Detect which cell encompasses the target text, then output its [x, y] center coordinate. 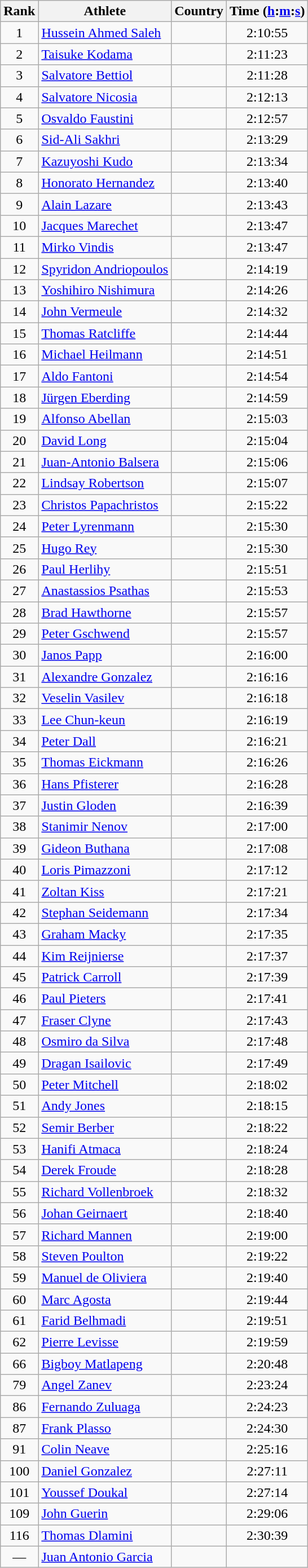
Alain Lazare [105, 204]
Jürgen Eberding [105, 398]
— [19, 1557]
Yoshihiro Nishimura [105, 290]
35 [19, 763]
101 [19, 1492]
2:12:13 [267, 97]
2:17:49 [267, 1063]
Jacques Marechet [105, 226]
Semir Berber [105, 1127]
Stanimir Nenov [105, 827]
2:16:00 [267, 655]
Thomas Dlamini [105, 1535]
31 [19, 677]
13 [19, 290]
4 [19, 97]
52 [19, 1127]
2:17:08 [267, 848]
Hanifi Atmaca [105, 1149]
Youssef Doukal [105, 1492]
11 [19, 247]
33 [19, 720]
Johan Geirnaert [105, 1213]
Richard Vollenbroek [105, 1192]
2:16:28 [267, 784]
2:19:00 [267, 1235]
Kim Reijnierse [105, 956]
2:14:32 [267, 312]
Brad Hawthorne [105, 612]
20 [19, 441]
Veselin Vasilev [105, 698]
Colin Neave [105, 1450]
2:17:00 [267, 827]
Hans Pfisterer [105, 784]
Marc Agosta [105, 1299]
Honorato Hernandez [105, 183]
Zoltan Kiss [105, 891]
Taisuke Kodama [105, 54]
2:23:24 [267, 1385]
Juan Antonio Garcia [105, 1557]
Athlete [105, 11]
50 [19, 1085]
Derek Froude [105, 1170]
Janos Papp [105, 655]
Thomas Eickmann [105, 763]
Thomas Ratcliffe [105, 333]
10 [19, 226]
Daniel Gonzalez [105, 1471]
21 [19, 462]
2:15:51 [267, 569]
2:17:12 [267, 870]
22 [19, 483]
38 [19, 827]
48 [19, 1042]
Stephan Seidemann [105, 913]
2:30:39 [267, 1535]
2:13:34 [267, 161]
2:14:19 [267, 269]
2:17:41 [267, 999]
2:27:11 [267, 1471]
6 [19, 140]
2:18:24 [267, 1149]
2:14:26 [267, 290]
Peter Dall [105, 741]
46 [19, 999]
Sid-Ali Sakhri [105, 140]
2:25:16 [267, 1450]
Pierre Levisse [105, 1342]
34 [19, 741]
42 [19, 913]
54 [19, 1170]
Alfonso Abellan [105, 419]
2:15:06 [267, 462]
2:17:37 [267, 956]
Spyridon Andriopoulos [105, 269]
2:13:43 [267, 204]
2:17:39 [267, 977]
Lee Chun-keun [105, 720]
2:18:40 [267, 1213]
Fernando Zuluaga [105, 1407]
66 [19, 1364]
Salvatore Bettiol [105, 76]
116 [19, 1535]
41 [19, 891]
2:14:59 [267, 398]
Country [199, 11]
18 [19, 398]
26 [19, 569]
15 [19, 333]
Peter Mitchell [105, 1085]
Hussein Ahmed Saleh [105, 33]
Michael Heilmann [105, 355]
2:15:53 [267, 591]
36 [19, 784]
Loris Pimazzoni [105, 870]
2:11:23 [267, 54]
2:16:21 [267, 741]
2:17:43 [267, 1020]
24 [19, 526]
2:18:22 [267, 1127]
2:19:51 [267, 1321]
2:16:19 [267, 720]
2:10:55 [267, 33]
Fraser Clyne [105, 1020]
Paul Herlihy [105, 569]
2:16:18 [267, 698]
2:14:51 [267, 355]
2:18:28 [267, 1170]
Andy Jones [105, 1106]
2:15:04 [267, 441]
Richard Mannen [105, 1235]
2:17:48 [267, 1042]
Angel Zanev [105, 1385]
1 [19, 33]
109 [19, 1514]
79 [19, 1385]
56 [19, 1213]
25 [19, 548]
60 [19, 1299]
Farid Belhmadi [105, 1321]
2:19:44 [267, 1299]
47 [19, 1020]
Anastassios Psathas [105, 591]
Patrick Carroll [105, 977]
2:15:07 [267, 483]
2:16:16 [267, 677]
Dragan Isailovic [105, 1063]
91 [19, 1450]
2:16:39 [267, 805]
Paul Pieters [105, 999]
Peter Lyrenmann [105, 526]
43 [19, 934]
58 [19, 1256]
12 [19, 269]
Graham Macky [105, 934]
Salvatore Nicosia [105, 97]
Justin Gloden [105, 805]
Lindsay Robertson [105, 483]
David Long [105, 441]
27 [19, 591]
2:18:02 [267, 1085]
59 [19, 1278]
Gideon Buthana [105, 848]
40 [19, 870]
62 [19, 1342]
2:24:23 [267, 1407]
2:19:40 [267, 1278]
2:16:26 [267, 763]
23 [19, 505]
32 [19, 698]
53 [19, 1149]
Time (h:m:s) [267, 11]
44 [19, 956]
45 [19, 977]
2:20:48 [267, 1364]
Kazuyoshi Kudo [105, 161]
2:17:35 [267, 934]
2:19:22 [267, 1256]
57 [19, 1235]
Rank [19, 11]
Manuel de Oliviera [105, 1278]
Osvaldo Faustini [105, 118]
Frank Plasso [105, 1428]
John Vermeule [105, 312]
5 [19, 118]
2:19:59 [267, 1342]
2:14:44 [267, 333]
2:27:14 [267, 1492]
Aldo Fantoni [105, 376]
Alexandre Gonzalez [105, 677]
John Guerin [105, 1514]
2:13:40 [267, 183]
39 [19, 848]
Hugo Rey [105, 548]
8 [19, 183]
Mirko Vindis [105, 247]
9 [19, 204]
14 [19, 312]
17 [19, 376]
Peter Gschwend [105, 634]
2:12:57 [267, 118]
29 [19, 634]
2:14:54 [267, 376]
Christos Papachristos [105, 505]
2:17:21 [267, 891]
Osmiro da Silva [105, 1042]
19 [19, 419]
86 [19, 1407]
100 [19, 1471]
2:18:32 [267, 1192]
7 [19, 161]
2:18:15 [267, 1106]
2:24:30 [267, 1428]
2:13:29 [267, 140]
2:17:34 [267, 913]
61 [19, 1321]
2:11:28 [267, 76]
37 [19, 805]
Juan-Antonio Balsera [105, 462]
51 [19, 1106]
87 [19, 1428]
2:15:03 [267, 419]
Bigboy Matlapeng [105, 1364]
2:15:22 [267, 505]
3 [19, 76]
28 [19, 612]
55 [19, 1192]
2 [19, 54]
30 [19, 655]
2:29:06 [267, 1514]
Steven Poulton [105, 1256]
49 [19, 1063]
16 [19, 355]
